Output the (x, y) coordinate of the center of the cell containing the given text.  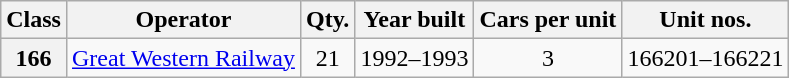
Cars per unit (548, 20)
Year built (414, 20)
Qty. (327, 20)
166 (34, 58)
21 (327, 58)
3 (548, 58)
166201–166221 (706, 58)
Unit nos. (706, 20)
Class (34, 20)
Operator (183, 20)
1992–1993 (414, 58)
Great Western Railway (183, 58)
